For the text-containing cell, return its midpoint in [X, Y] coordinate format. 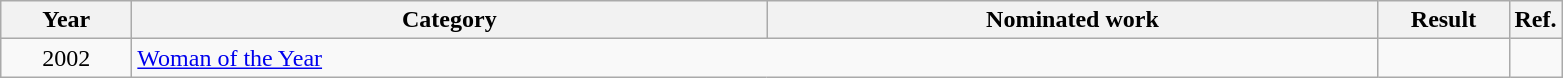
Year [66, 20]
Category [450, 20]
Woman of the Year [755, 58]
Result [1444, 20]
Nominated work [1072, 20]
2002 [66, 58]
Ref. [1536, 20]
